Extract the [X, Y] coordinate from the center of the cell holding the provided text.  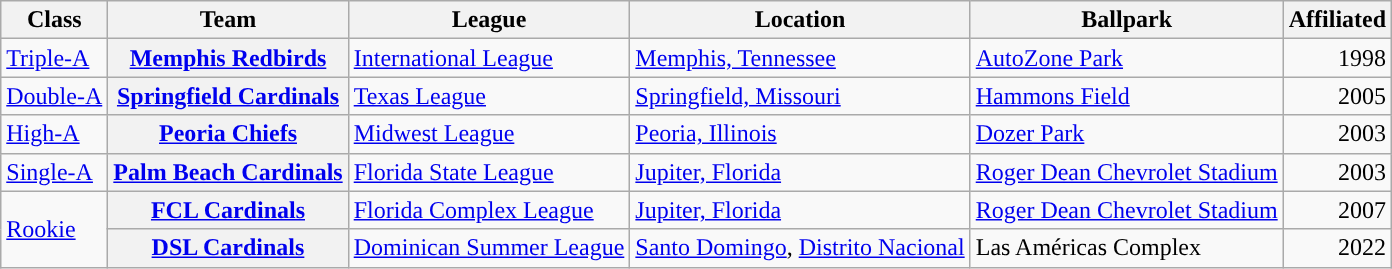
1998 [1337, 58]
Dozer Park [1126, 134]
Midwest League [489, 134]
2022 [1337, 248]
Double-A [54, 96]
Rookie [54, 229]
Ballpark [1126, 20]
AutoZone Park [1126, 58]
Memphis, Tennessee [800, 58]
Class [54, 20]
Single-A [54, 172]
Florida State League [489, 172]
DSL Cardinals [228, 248]
2007 [1337, 210]
Affiliated [1337, 20]
Santo Domingo, Distrito Nacional [800, 248]
Peoria, Illinois [800, 134]
Location [800, 20]
International League [489, 58]
Las Américas Complex [1126, 248]
Team [228, 20]
Florida Complex League [489, 210]
Dominican Summer League [489, 248]
Triple-A [54, 58]
Springfield Cardinals [228, 96]
Texas League [489, 96]
High-A [54, 134]
League [489, 20]
Palm Beach Cardinals [228, 172]
Memphis Redbirds [228, 58]
FCL Cardinals [228, 210]
Hammons Field [1126, 96]
2005 [1337, 96]
Peoria Chiefs [228, 134]
Springfield, Missouri [800, 96]
